Return [x, y] of the center of cell containing provided text 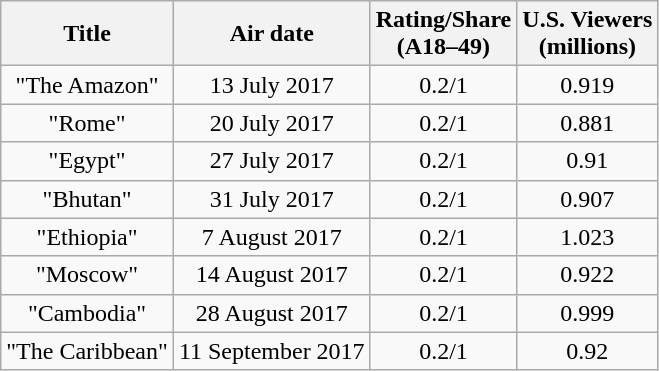
0.907 [588, 199]
"Bhutan" [88, 199]
28 August 2017 [272, 313]
14 August 2017 [272, 275]
20 July 2017 [272, 123]
0.999 [588, 313]
"Egypt" [88, 161]
"Rome" [88, 123]
11 September 2017 [272, 351]
0.92 [588, 351]
27 July 2017 [272, 161]
Rating/Share(A18–49) [444, 34]
0.922 [588, 275]
1.023 [588, 237]
0.919 [588, 85]
"The Caribbean" [88, 351]
Title [88, 34]
"Moscow" [88, 275]
"Cambodia" [88, 313]
"Ethiopia" [88, 237]
0.881 [588, 123]
0.91 [588, 161]
Air date [272, 34]
31 July 2017 [272, 199]
U.S. Viewers (millions) [588, 34]
13 July 2017 [272, 85]
"The Amazon" [88, 85]
7 August 2017 [272, 237]
